For the text-containing cell, return its midpoint in [x, y] coordinate format. 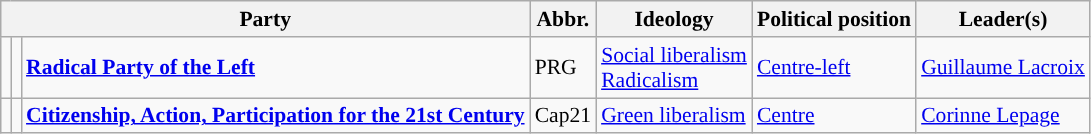
Centre [834, 116]
Radical Party of the Left [276, 68]
Leader(s) [1003, 19]
Centre-left [834, 68]
Ideology [674, 19]
Social liberalismRadicalism [674, 68]
Political position [834, 19]
Cap21 [563, 116]
PRG [563, 68]
Citizenship, Action, Participation for the 21st Century [276, 116]
Abbr. [563, 19]
Guillaume Lacroix [1003, 68]
Green liberalism [674, 116]
Corinne Lepage [1003, 116]
Party [266, 19]
